Identify which cell holds the provided text, then report its (X, Y) central coordinate. 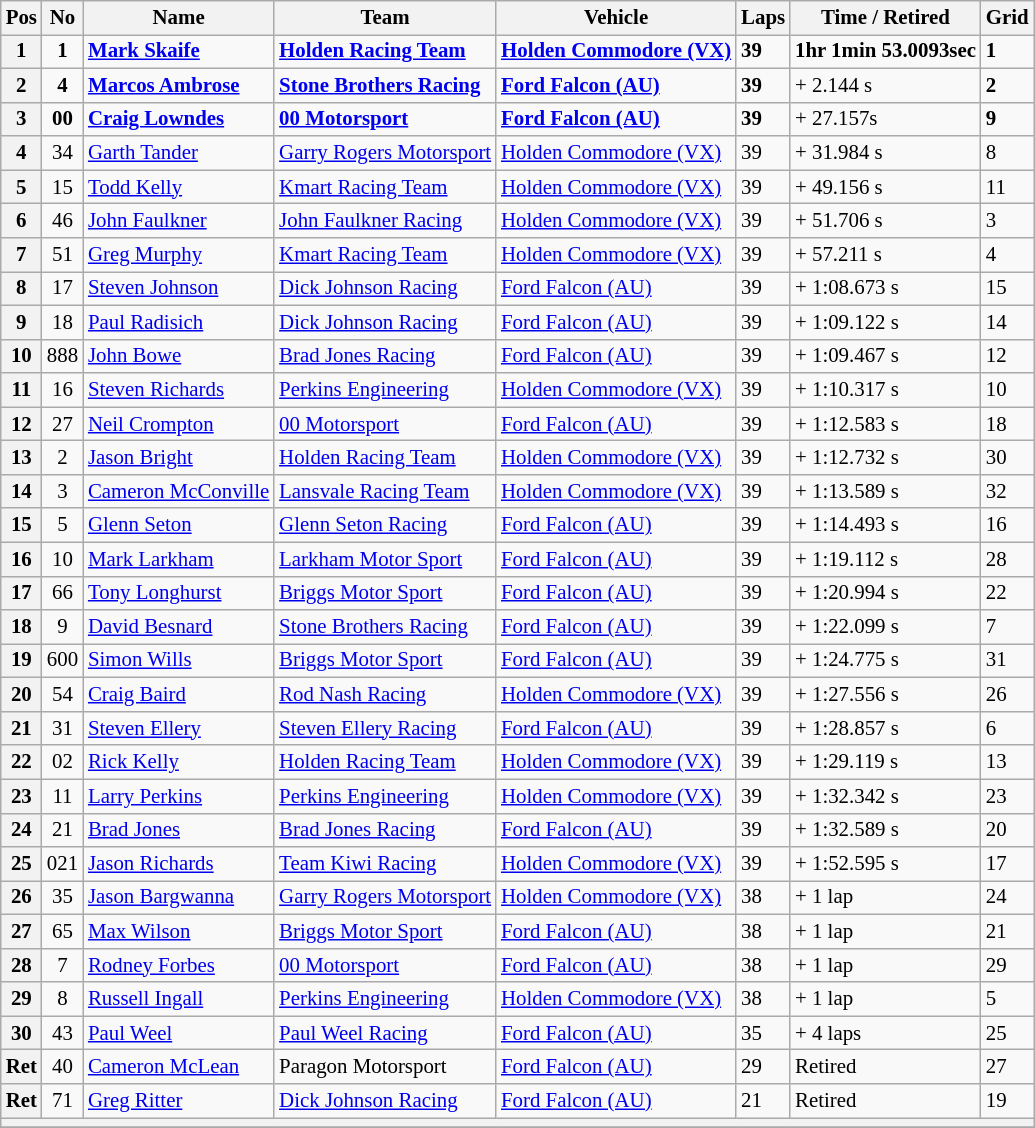
Mark Skaife (178, 51)
John Bowe (178, 356)
Russell Ingall (178, 999)
Marcos Ambrose (178, 85)
+ 1:10.317 s (886, 390)
32 (1008, 491)
+ 1:24.775 s (886, 661)
Paul Weel Racing (385, 1033)
+ 1:14.493 s (886, 525)
Team Kiwi Racing (385, 864)
888 (62, 356)
+ 1:09.122 s (886, 322)
+ 1:09.467 s (886, 356)
+ 1:22.099 s (886, 627)
Max Wilson (178, 931)
Glenn Seton Racing (385, 525)
66 (62, 593)
Paul Weel (178, 1033)
Name (178, 18)
021 (62, 864)
+ 1:32.342 s (886, 796)
600 (62, 661)
Craig Lowndes (178, 119)
Time / Retired (886, 18)
Steven Ellery Racing (385, 728)
Team (385, 18)
Paragon Motorsport (385, 1067)
Larry Perkins (178, 796)
Greg Murphy (178, 255)
34 (62, 153)
+ 1:12.583 s (886, 424)
Todd Kelly (178, 187)
Cameron McConville (178, 491)
Rod Nash Racing (385, 695)
+ 1:32.589 s (886, 830)
John Faulkner (178, 221)
02 (62, 762)
Mark Larkham (178, 559)
No (62, 18)
54 (62, 695)
Craig Baird (178, 695)
65 (62, 931)
Paul Radisich (178, 322)
+ 31.984 s (886, 153)
+ 49.156 s (886, 187)
+ 1:20.994 s (886, 593)
Rodney Forbes (178, 965)
Larkham Motor Sport (385, 559)
00 (62, 119)
+ 1:12.732 s (886, 458)
Vehicle (616, 18)
+ 51.706 s (886, 221)
Jason Richards (178, 864)
+ 1:29.119 s (886, 762)
71 (62, 1101)
+ 27.157s (886, 119)
Steven Johnson (178, 288)
+ 1:52.595 s (886, 864)
Glenn Seton (178, 525)
40 (62, 1067)
+ 1:08.673 s (886, 288)
+ 1:28.857 s (886, 728)
Lansvale Racing Team (385, 491)
51 (62, 255)
43 (62, 1033)
Garth Tander (178, 153)
David Besnard (178, 627)
+ 57.211 s (886, 255)
+ 1:19.112 s (886, 559)
+ 2.144 s (886, 85)
Laps (763, 18)
John Faulkner Racing (385, 221)
+ 1:27.556 s (886, 695)
Simon Wills (178, 661)
Jason Bargwanna (178, 898)
Cameron McLean (178, 1067)
+ 1:13.589 s (886, 491)
+ 4 laps (886, 1033)
Steven Ellery (178, 728)
Greg Ritter (178, 1101)
Neil Crompton (178, 424)
Jason Bright (178, 458)
46 (62, 221)
Steven Richards (178, 390)
Rick Kelly (178, 762)
Brad Jones (178, 830)
Pos (22, 18)
Grid (1008, 18)
1hr 1min 53.0093sec (886, 51)
Tony Longhurst (178, 593)
